Determine the (x, y) coordinate at the center of the cell enclosing the given text.  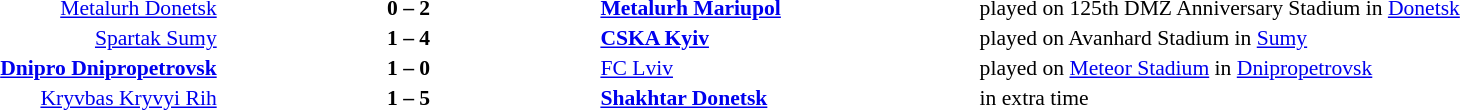
CSKA Kyiv (788, 38)
1 – 0 (409, 68)
1 – 4 (409, 38)
FC Lviv (788, 68)
